Determine the [x, y] coordinate at the center of the cell enclosing the given text.  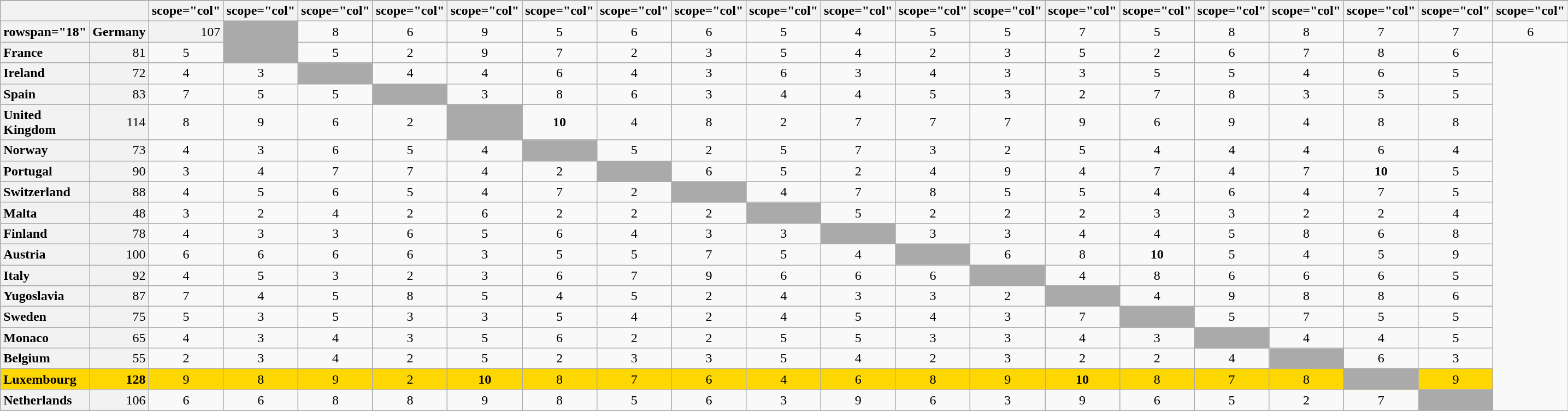
rowspan="18" [45, 32]
Finland [45, 233]
65 [119, 338]
73 [119, 150]
90 [119, 171]
92 [119, 275]
87 [119, 296]
Italy [45, 275]
81 [119, 52]
France [45, 52]
Switzerland [45, 192]
Sweden [45, 317]
Spain [45, 94]
48 [119, 213]
Germany [119, 32]
78 [119, 233]
United Kingdom [45, 122]
106 [119, 400]
Netherlands [45, 400]
72 [119, 73]
88 [119, 192]
Malta [45, 213]
Luxembourg [45, 379]
100 [119, 254]
Belgium [45, 359]
128 [119, 379]
Portugal [45, 171]
55 [119, 359]
Austria [45, 254]
Yugoslavia [45, 296]
107 [186, 32]
83 [119, 94]
Ireland [45, 73]
75 [119, 317]
Norway [45, 150]
Monaco [45, 338]
114 [119, 122]
